Return [x, y] of the center of cell containing provided text 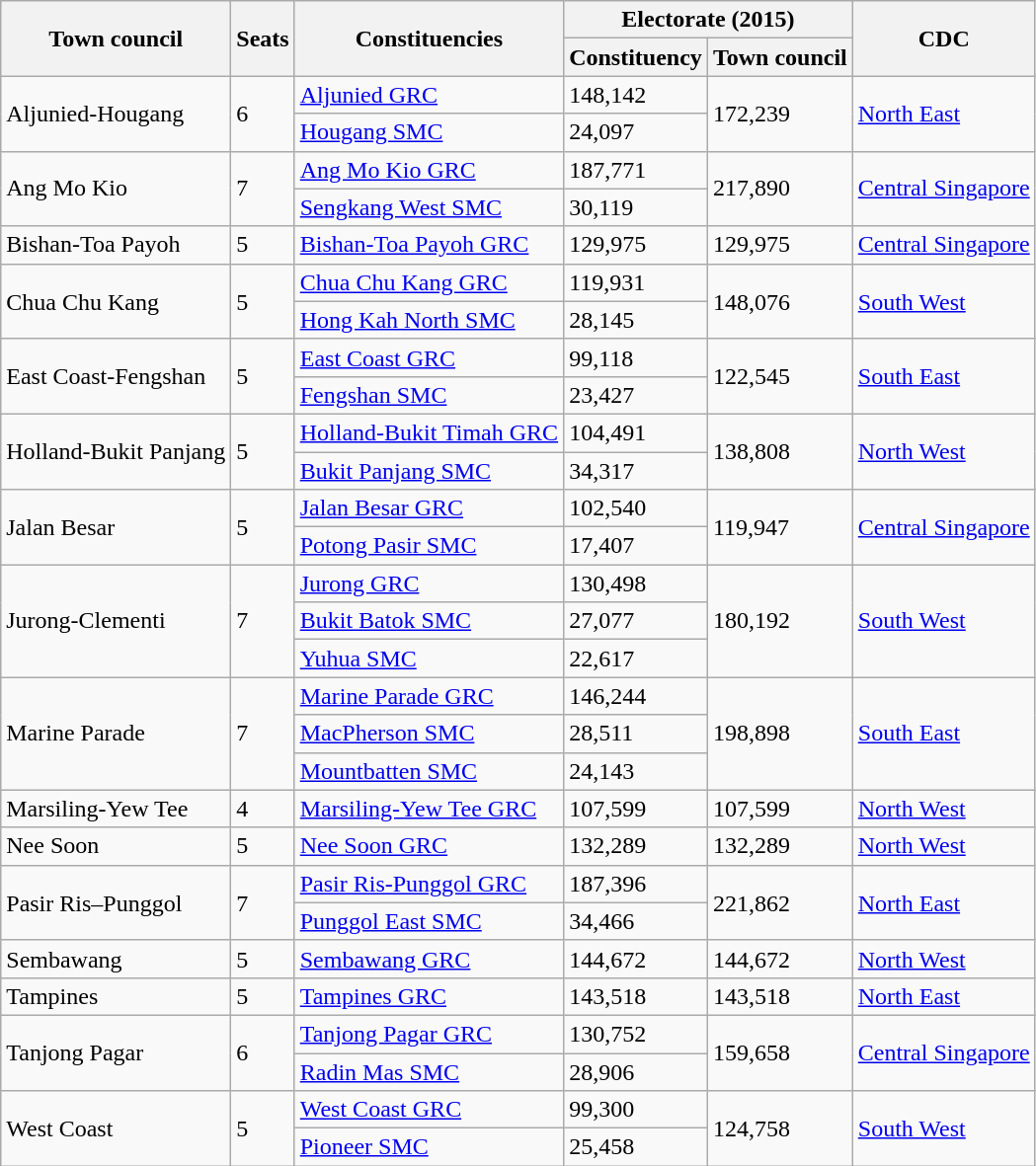
Tampines [117, 996]
Constituencies [429, 39]
Bukit Panjang SMC [429, 471]
34,317 [636, 471]
187,771 [636, 170]
Nee Soon [117, 846]
Hong Kah North SMC [429, 320]
130,752 [636, 1034]
Ang Mo Kio GRC [429, 170]
159,658 [780, 1052]
27,077 [636, 621]
25,458 [636, 1147]
4 [263, 809]
198,898 [780, 734]
99,300 [636, 1110]
148,076 [780, 301]
Tampines GRC [429, 996]
Jalan Besar GRC [429, 508]
Jurong-Clementi [117, 621]
Marsiling-Yew Tee GRC [429, 809]
28,511 [636, 734]
122,545 [780, 376]
Marsiling-Yew Tee [117, 809]
Marine Parade GRC [429, 696]
Mountbatten SMC [429, 771]
Potong Pasir SMC [429, 546]
West Coast GRC [429, 1110]
Hougang SMC [429, 132]
Bishan-Toa Payoh GRC [429, 245]
119,931 [636, 282]
Chua Chu Kang [117, 301]
Bukit Batok SMC [429, 621]
34,466 [636, 921]
Pasir Ris-Punggol GRC [429, 884]
East Coast GRC [429, 357]
180,192 [780, 621]
104,491 [636, 432]
23,427 [636, 395]
Sembawang GRC [429, 959]
217,890 [780, 189]
102,540 [636, 508]
Tanjong Pagar GRC [429, 1034]
Marine Parade [117, 734]
CDC [944, 39]
17,407 [636, 546]
Punggol East SMC [429, 921]
Radin Mas SMC [429, 1071]
28,145 [636, 320]
Pioneer SMC [429, 1147]
Nee Soon GRC [429, 846]
124,758 [780, 1128]
Fengshan SMC [429, 395]
119,947 [780, 527]
138,808 [780, 451]
Bishan-Toa Payoh [117, 245]
West Coast [117, 1128]
221,862 [780, 902]
99,118 [636, 357]
Jurong GRC [429, 583]
Sengkang West SMC [429, 207]
Chua Chu Kang GRC [429, 282]
Electorate (2015) [709, 20]
146,244 [636, 696]
Jalan Besar [117, 527]
Holland-Bukit Timah GRC [429, 432]
172,239 [780, 114]
30,119 [636, 207]
Aljunied-Hougang [117, 114]
28,906 [636, 1071]
Holland-Bukit Panjang [117, 451]
Seats [263, 39]
130,498 [636, 583]
24,143 [636, 771]
Tanjong Pagar [117, 1052]
22,617 [636, 659]
East Coast-Fengshan [117, 376]
Constituency [636, 57]
MacPherson SMC [429, 734]
Ang Mo Kio [117, 189]
148,142 [636, 95]
Pasir Ris–Punggol [117, 902]
187,396 [636, 884]
24,097 [636, 132]
Yuhua SMC [429, 659]
Sembawang [117, 959]
Aljunied GRC [429, 95]
